Find where the given text appears and provide that cell's center as [X, Y] coordinate. 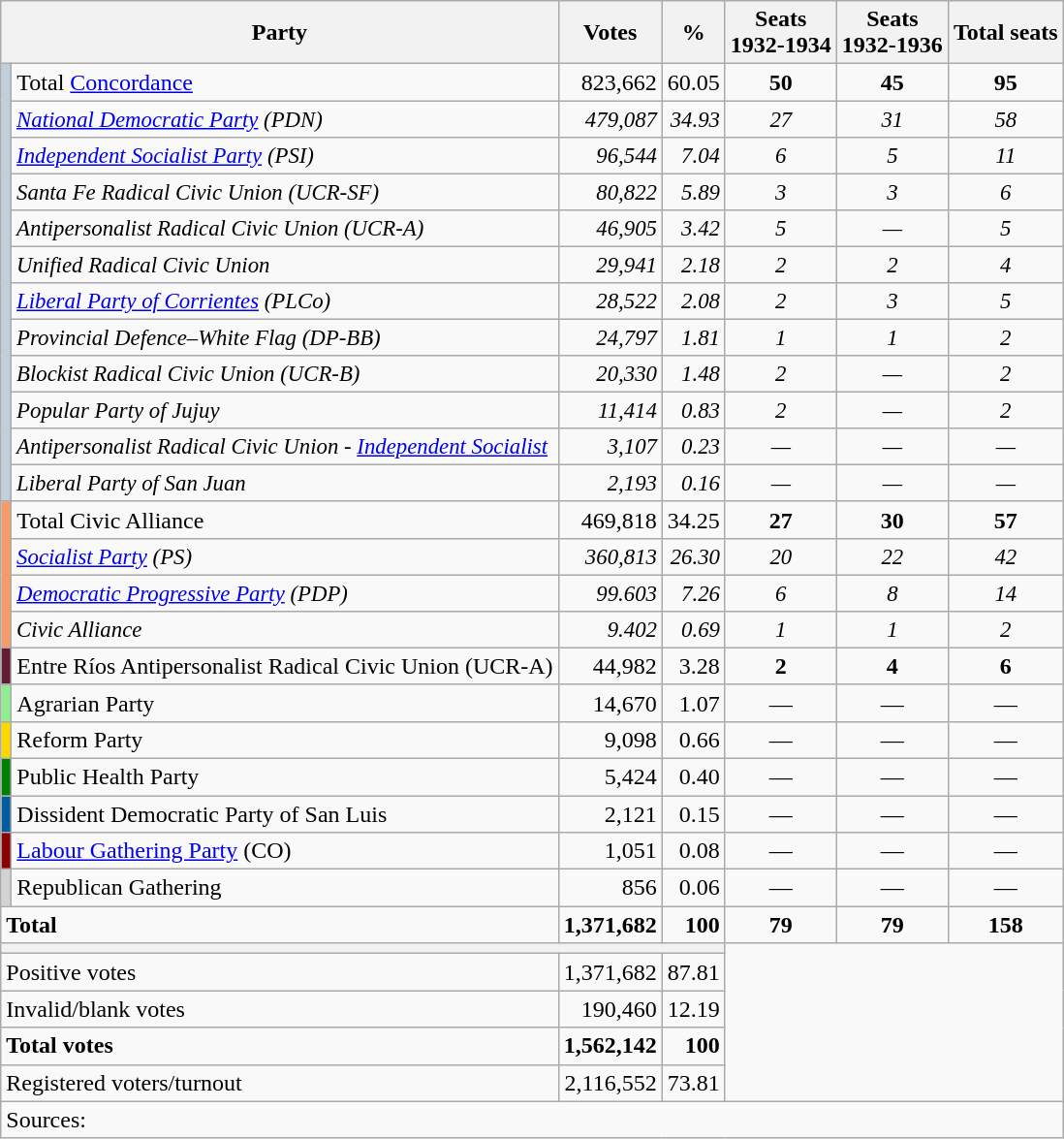
Positive votes [279, 972]
44,982 [610, 666]
3.28 [694, 666]
2,116,552 [610, 1083]
Registered voters/turnout [279, 1083]
Provincial Defence–White Flag (DP-BB) [285, 337]
96,544 [610, 155]
30 [892, 520]
5.89 [694, 192]
2.08 [694, 301]
Antipersonalist Radical Civic Union (UCR-A) [285, 229]
34.93 [694, 119]
29,941 [610, 265]
5,424 [610, 776]
73.81 [694, 1083]
0.23 [694, 447]
9,098 [610, 740]
Sources: [532, 1120]
2,193 [610, 484]
Dissident Democratic Party of San Luis [285, 813]
Unified Radical Civic Union [285, 265]
Total seats [1006, 33]
99.603 [610, 593]
12.19 [694, 1009]
22 [892, 556]
0.06 [694, 888]
45 [892, 82]
3,107 [610, 447]
Liberal Party of San Juan [285, 484]
National Democratic Party (PDN) [285, 119]
7.26 [694, 593]
Independent Socialist Party (PSI) [285, 155]
14,670 [610, 703]
24,797 [610, 337]
0.08 [694, 851]
Popular Party of Jujuy [285, 411]
Reform Party [285, 740]
11 [1006, 155]
1.07 [694, 703]
Public Health Party [285, 776]
Antipersonalist Radical Civic Union - Independent Socialist [285, 447]
856 [610, 888]
3.42 [694, 229]
Civic Alliance [285, 630]
1,562,142 [610, 1046]
% [694, 33]
823,662 [610, 82]
20 [781, 556]
Party [279, 33]
87.81 [694, 972]
1.48 [694, 374]
26.30 [694, 556]
360,813 [610, 556]
Total Civic Alliance [285, 520]
9.402 [610, 630]
Republican Gathering [285, 888]
58 [1006, 119]
2,121 [610, 813]
20,330 [610, 374]
42 [1006, 556]
190,460 [610, 1009]
Total Concordance [285, 82]
Entre Ríos Antipersonalist Radical Civic Union (UCR-A) [285, 666]
0.15 [694, 813]
0.69 [694, 630]
57 [1006, 520]
Socialist Party (PS) [285, 556]
Seats1932-1936 [892, 33]
14 [1006, 593]
469,818 [610, 520]
7.04 [694, 155]
Blockist Radical Civic Union (UCR-B) [285, 374]
Liberal Party of Corrientes (PLCo) [285, 301]
Democratic Progressive Party (PDP) [285, 593]
479,087 [610, 119]
60.05 [694, 82]
46,905 [610, 229]
0.16 [694, 484]
Seats1932-1934 [781, 33]
11,414 [610, 411]
50 [781, 82]
8 [892, 593]
1.81 [694, 337]
0.83 [694, 411]
80,822 [610, 192]
31 [892, 119]
0.66 [694, 740]
158 [1006, 925]
Total [279, 925]
1,051 [610, 851]
2.18 [694, 265]
Votes [610, 33]
34.25 [694, 520]
Agrarian Party [285, 703]
0.40 [694, 776]
Invalid/blank votes [279, 1009]
Santa Fe Radical Civic Union (UCR-SF) [285, 192]
Total votes [279, 1046]
95 [1006, 82]
Labour Gathering Party (CO) [285, 851]
28,522 [610, 301]
